Return the [X, Y] coordinate for the center point of the cell that contains the specified text.  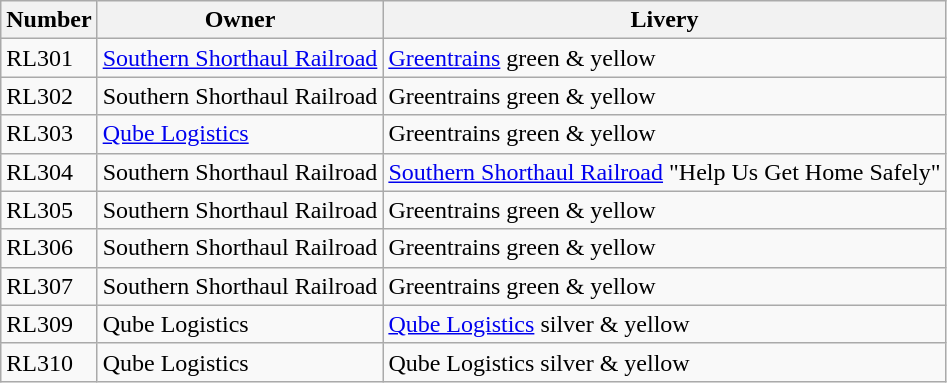
RL305 [49, 210]
Southern Shorthaul Railroad "Help Us Get Home Safely" [664, 172]
Livery [664, 20]
RL304 [49, 172]
RL301 [49, 58]
RL306 [49, 248]
RL303 [49, 134]
RL309 [49, 324]
RL307 [49, 286]
RL310 [49, 362]
Owner [240, 20]
Number [49, 20]
RL302 [49, 96]
